Capture the cell that displays the provided text and extract its [X, Y] central coordinate. 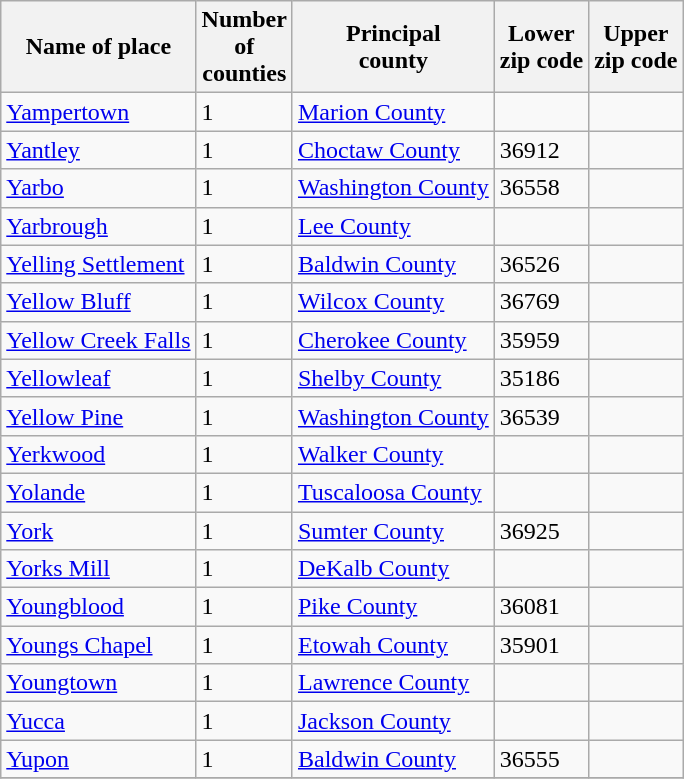
Youngtown [98, 683]
York [98, 531]
Upper zip code [636, 47]
Yellow Bluff [98, 302]
36912 [541, 150]
Lower zip code [541, 47]
36526 [541, 264]
Yantley [98, 150]
Tuscaloosa County [393, 492]
36769 [541, 302]
Yelling Settlement [98, 264]
Yellow Creek Falls [98, 340]
Yarbrough [98, 226]
Sumter County [393, 531]
Yucca [98, 721]
Jackson County [393, 721]
Yupon [98, 759]
36081 [541, 607]
35186 [541, 378]
36925 [541, 531]
Yorks Mill [98, 569]
Etowah County [393, 645]
Yampertown [98, 112]
35959 [541, 340]
Lawrence County [393, 683]
Youngblood [98, 607]
Choctaw County [393, 150]
35901 [541, 645]
Yolande [98, 492]
Walker County [393, 454]
DeKalb County [393, 569]
Yerkwood [98, 454]
Numberofcounties [244, 47]
36555 [541, 759]
Pike County [393, 607]
Principalcounty [393, 47]
Lee County [393, 226]
36558 [541, 188]
Youngs Chapel [98, 645]
Cherokee County [393, 340]
Yellowleaf [98, 378]
36539 [541, 416]
Wilcox County [393, 302]
Yellow Pine [98, 416]
Marion County [393, 112]
Shelby County [393, 378]
Yarbo [98, 188]
Name of place [98, 47]
